Return the (X, Y) coordinate for the center point of the cell that contains the specified text.  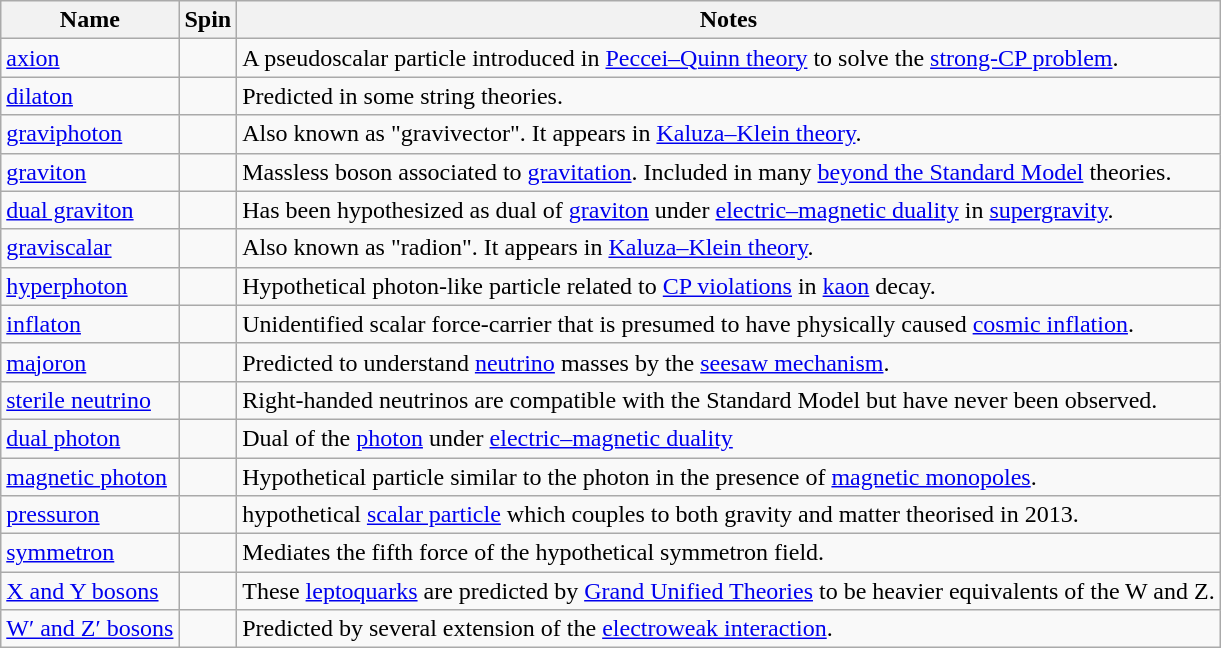
dual photon (90, 438)
graviton (90, 172)
axion (90, 58)
hyperphoton (90, 286)
pressuron (90, 515)
X and Y bosons (90, 591)
These leptoquarks are predicted by Grand Unified Theories to be heavier equivalents of the W and Z. (728, 591)
W′ and Z′ bosons (90, 629)
magnetic photon (90, 477)
Has been hypothesized as dual of graviton under electric–magnetic duality in supergravity. (728, 210)
majoron (90, 362)
Dual of the photon under electric–magnetic duality (728, 438)
dual graviton (90, 210)
Predicted to understand neutrino masses by the seesaw mechanism. (728, 362)
Mediates the fifth force of the hypothetical symmetron field. (728, 553)
symmetron (90, 553)
graviphoton (90, 134)
Spin (208, 20)
sterile neutrino (90, 400)
Right-handed neutrinos are compatible with the Standard Model but have never been observed. (728, 400)
Also known as "gravivector". It appears in Kaluza–Klein theory. (728, 134)
Predicted by several extension of the electroweak interaction. (728, 629)
Name (90, 20)
Hypothetical particle similar to the photon in the presence of magnetic monopoles. (728, 477)
hypothetical scalar particle which couples to both gravity and matter theorised in 2013. (728, 515)
dilaton (90, 96)
A pseudoscalar particle introduced in Peccei–Quinn theory to solve the strong-CP problem. (728, 58)
inflaton (90, 324)
Hypothetical photon-like particle related to CP violations in kaon decay. (728, 286)
Notes (728, 20)
graviscalar (90, 248)
Unidentified scalar force-carrier that is presumed to have physically caused cosmic inflation. (728, 324)
Also known as "radion". It appears in Kaluza–Klein theory. (728, 248)
Predicted in some string theories. (728, 96)
Massless boson associated to gravitation. Included in many beyond the Standard Model theories. (728, 172)
